Detect which cell encompasses the target text, then output its (X, Y) center coordinate. 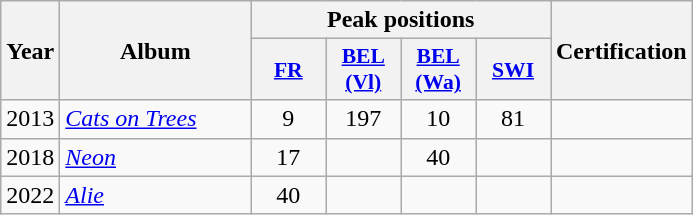
9 (288, 119)
FR (288, 70)
Cats on Trees (156, 119)
Album (156, 50)
BEL (Wa) (438, 70)
Alie (156, 195)
10 (438, 119)
BEL (Vl) (364, 70)
17 (288, 157)
2013 (30, 119)
Certification (621, 50)
81 (514, 119)
Peak positions (401, 20)
197 (364, 119)
SWI (514, 70)
Year (30, 50)
Neon (156, 157)
2022 (30, 195)
2018 (30, 157)
